Locate the cell with the specified text and output its (X, Y) center coordinate. 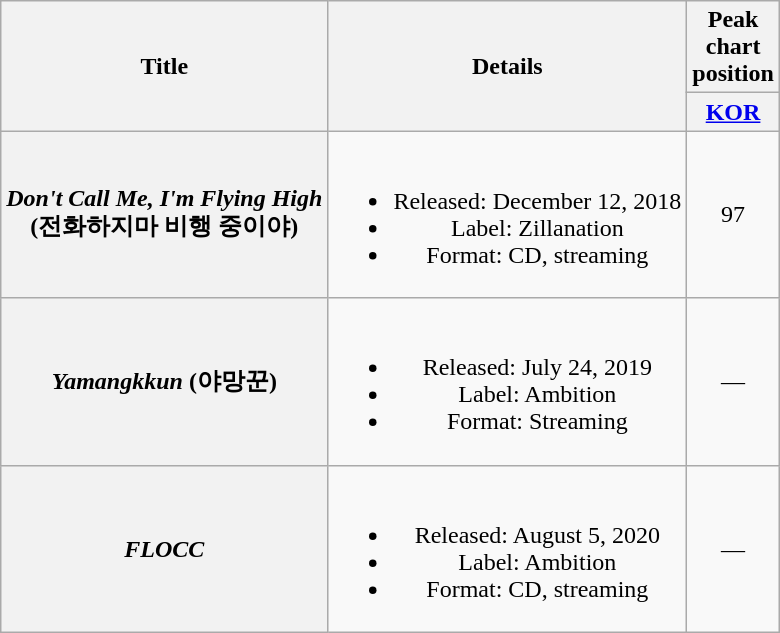
Released: August 5, 2020Label: AmbitionFormat: CD, streaming (508, 548)
FLOCC (164, 548)
Released: December 12, 2018Label: ZillanationFormat: CD, streaming (508, 214)
KOR (733, 112)
Details (508, 66)
Released: July 24, 2019Label: AmbitionFormat: Streaming (508, 382)
Yamangkkun (야망꾼) (164, 382)
Don't Call Me, I'm Flying High(전화하지마 비행 중이야) (164, 214)
97 (733, 214)
Peakchartposition (733, 47)
Title (164, 66)
